Capture the cell that displays the provided text and extract its [X, Y] central coordinate. 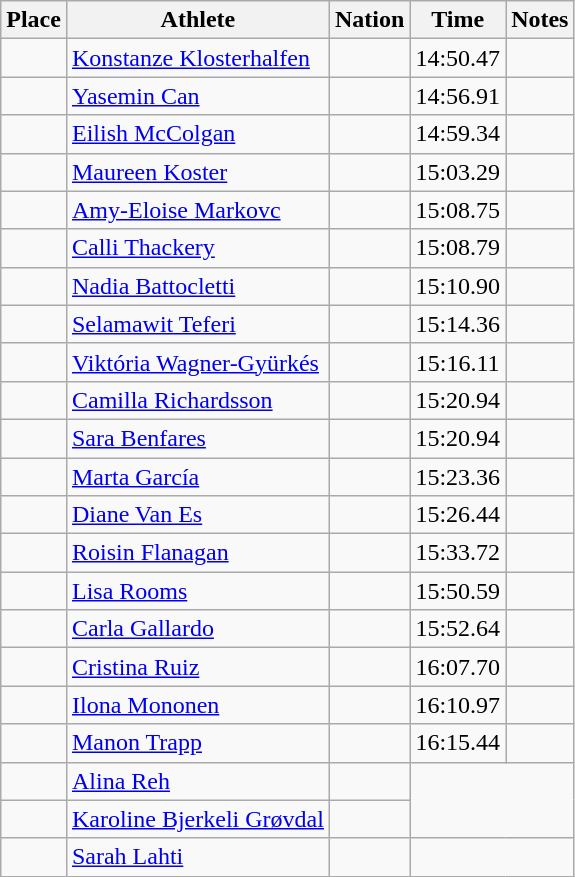
Alina Reh [198, 781]
15:08.75 [458, 210]
Cristina Ruiz [198, 667]
Time [458, 20]
Konstanze Klosterhalfen [198, 58]
14:59.34 [458, 134]
Marta García [198, 477]
Lisa Rooms [198, 591]
Sara Benfares [198, 438]
14:56.91 [458, 96]
Maureen Koster [198, 172]
Manon Trapp [198, 743]
Selamawit Teferi [198, 324]
15:03.29 [458, 172]
16:10.97 [458, 705]
Karoline Bjerkeli Grøvdal [198, 819]
15:50.59 [458, 591]
15:08.79 [458, 248]
Ilona Mononen [198, 705]
Diane Van Es [198, 515]
15:52.64 [458, 629]
Eilish McColgan [198, 134]
Yasemin Can [198, 96]
14:50.47 [458, 58]
Camilla Richardsson [198, 400]
Place [34, 20]
15:26.44 [458, 515]
15:23.36 [458, 477]
15:14.36 [458, 324]
Sarah Lahti [198, 857]
Viktória Wagner-Gyürkés [198, 362]
Amy-Eloise Markovc [198, 210]
15:16.11 [458, 362]
Nadia Battocletti [198, 286]
Roisin Flanagan [198, 553]
15:33.72 [458, 553]
15:10.90 [458, 286]
Notes [540, 20]
Carla Gallardo [198, 629]
Calli Thackery [198, 248]
Nation [369, 20]
Athlete [198, 20]
16:15.44 [458, 743]
16:07.70 [458, 667]
